Return (X, Y) of the center of cell containing provided text 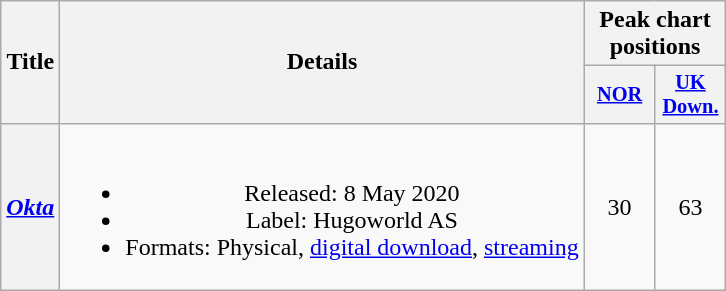
NOR (620, 95)
Released: 8 May 2020Label: Hugoworld ASFormats: Physical, digital download, streaming (322, 206)
Title (30, 62)
Okta (30, 206)
63 (690, 206)
Peak chart positions (655, 34)
UK Down. (690, 95)
Details (322, 62)
30 (620, 206)
